For the text-containing cell, return its midpoint in (X, Y) coordinate format. 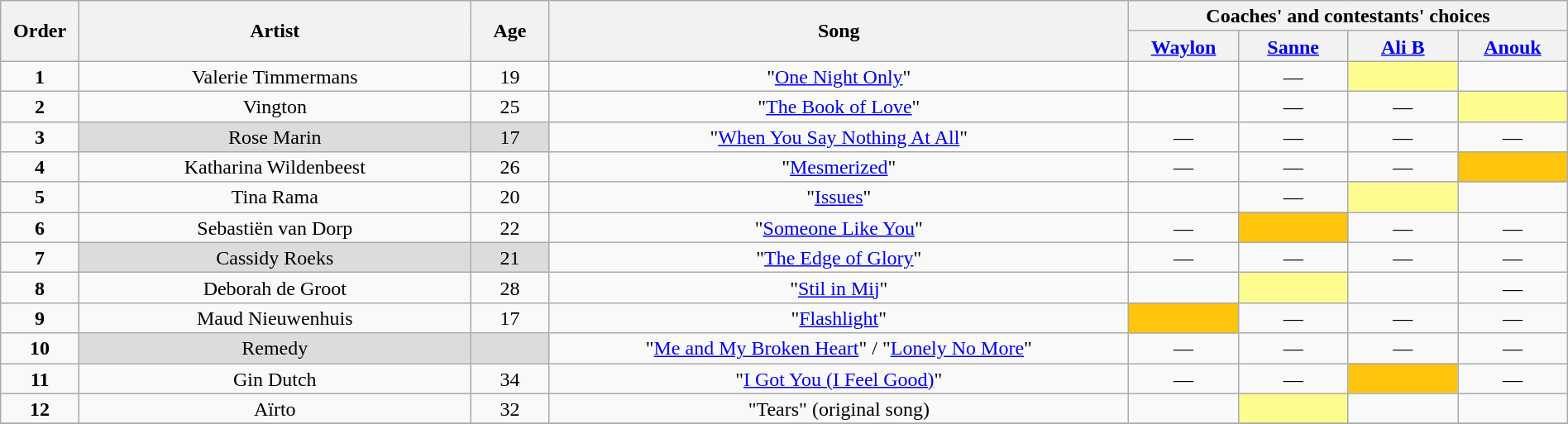
"I Got You (I Feel Good)" (839, 379)
5 (40, 197)
22 (509, 228)
Ali B (1403, 46)
Waylon (1184, 46)
Aïrto (275, 408)
Anouk (1513, 46)
28 (509, 288)
Gin Dutch (275, 379)
Deborah de Groot (275, 288)
34 (509, 379)
12 (40, 408)
Remedy (275, 349)
"Tears" (original song) (839, 408)
"Me and My Broken Heart" / "Lonely No More" (839, 349)
Valerie Timmermans (275, 76)
9 (40, 317)
"Mesmerized" (839, 167)
11 (40, 379)
8 (40, 288)
"Stil in Mij" (839, 288)
Order (40, 31)
"When You Say Nothing At All" (839, 137)
"Someone Like You" (839, 228)
Maud Nieuwenhuis (275, 317)
Artist (275, 31)
4 (40, 167)
10 (40, 349)
7 (40, 258)
Song (839, 31)
21 (509, 258)
Age (509, 31)
25 (509, 106)
Sebastiën van Dorp (275, 228)
20 (509, 197)
"The Edge of Glory" (839, 258)
19 (509, 76)
Vington (275, 106)
Tina Rama (275, 197)
6 (40, 228)
"The Book of Love" (839, 106)
3 (40, 137)
"Flashlight" (839, 317)
Cassidy Roeks (275, 258)
32 (509, 408)
Coaches' and contestants' choices (1348, 17)
Sanne (1293, 46)
"One Night Only" (839, 76)
Katharina Wildenbeest (275, 167)
Rose Marin (275, 137)
26 (509, 167)
"Issues" (839, 197)
1 (40, 76)
2 (40, 106)
